Determine the [X, Y] coordinate at the center of the cell enclosing the given text.  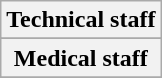
Medical staff [81, 58]
Technical staff [81, 20]
